Capture the cell that displays the provided text and extract its [x, y] central coordinate. 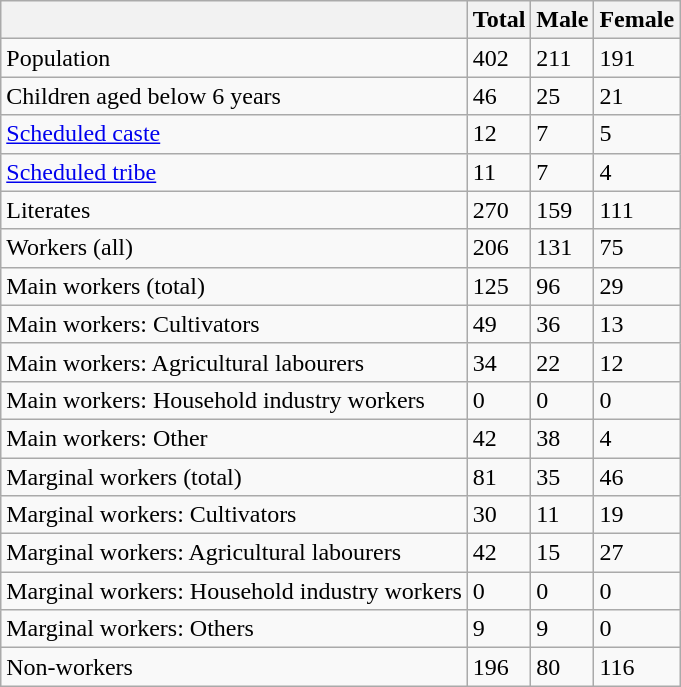
270 [499, 210]
5 [637, 134]
75 [637, 248]
30 [499, 515]
Non-workers [234, 667]
21 [637, 96]
196 [499, 667]
29 [637, 286]
25 [562, 96]
Marginal workers: Household industry workers [234, 591]
Main workers: Agricultural labourers [234, 362]
49 [499, 324]
Literates [234, 210]
Marginal workers (total) [234, 477]
13 [637, 324]
Main workers: Other [234, 438]
Marginal workers: Cultivators [234, 515]
Children aged below 6 years [234, 96]
19 [637, 515]
Main workers: Cultivators [234, 324]
34 [499, 362]
96 [562, 286]
Marginal workers: Agricultural labourers [234, 553]
125 [499, 286]
402 [499, 58]
Workers (all) [234, 248]
Main workers (total) [234, 286]
Main workers: Household industry workers [234, 400]
211 [562, 58]
206 [499, 248]
111 [637, 210]
15 [562, 553]
22 [562, 362]
Male [562, 20]
Total [499, 20]
116 [637, 667]
81 [499, 477]
Scheduled caste [234, 134]
38 [562, 438]
27 [637, 553]
Female [637, 20]
80 [562, 667]
191 [637, 58]
Marginal workers: Others [234, 629]
35 [562, 477]
36 [562, 324]
159 [562, 210]
131 [562, 248]
Scheduled tribe [234, 172]
Population [234, 58]
